Search for the cell housing the specified text and yield its (X, Y) center coordinate. 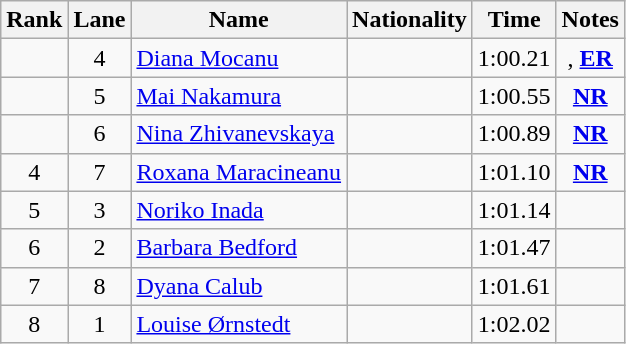
Diana Mocanu (239, 58)
1:01.47 (514, 248)
1:01.10 (514, 172)
2 (100, 248)
3 (100, 210)
1 (100, 324)
Mai Nakamura (239, 96)
, ER (590, 58)
Nina Zhivanevskaya (239, 134)
Roxana Maracineanu (239, 172)
1:01.61 (514, 286)
Barbara Bedford (239, 248)
Louise Ørnstedt (239, 324)
Lane (100, 20)
Nationality (410, 20)
1:00.89 (514, 134)
1:00.21 (514, 58)
Rank (34, 20)
1:00.55 (514, 96)
Notes (590, 20)
1:02.02 (514, 324)
1:01.14 (514, 210)
Name (239, 20)
Noriko Inada (239, 210)
Dyana Calub (239, 286)
Time (514, 20)
